Extract the [X, Y] coordinate from the center of the cell holding the provided text.  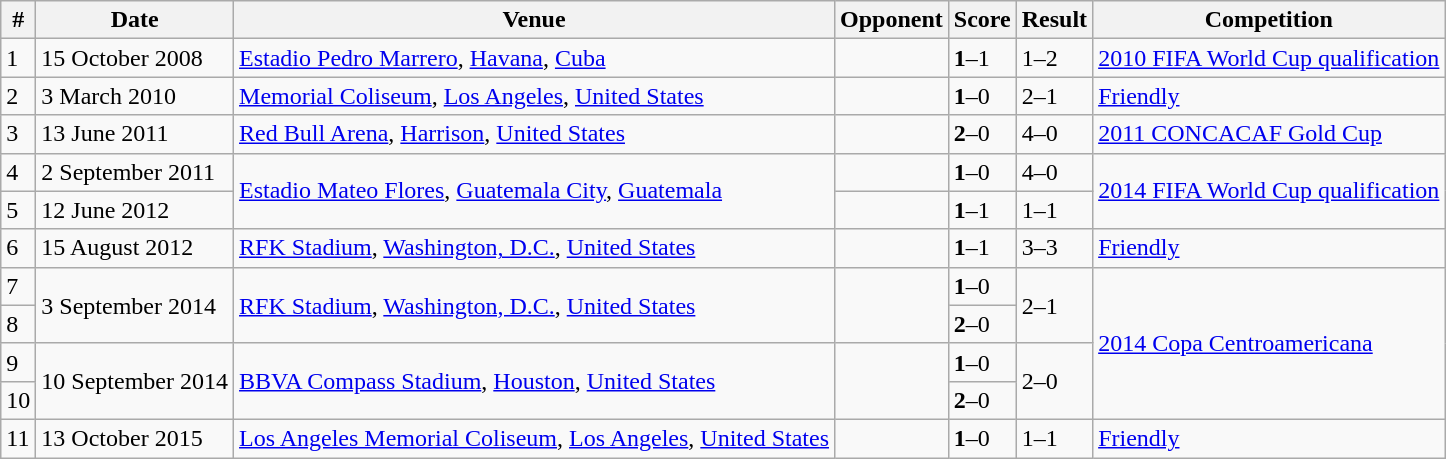
Result [1054, 20]
Estadio Mateo Flores, Guatemala City, Guatemala [534, 191]
3 [18, 134]
Venue [534, 20]
15 October 2008 [135, 58]
2011 CONCACAF Gold Cup [1269, 134]
3–3 [1054, 248]
12 June 2012 [135, 210]
Date [135, 20]
1–2 [1054, 58]
8 [18, 324]
Competition [1269, 20]
1 [18, 58]
2010 FIFA World Cup qualification [1269, 58]
9 [18, 362]
13 October 2015 [135, 438]
Score [982, 20]
10 September 2014 [135, 381]
2014 FIFA World Cup qualification [1269, 191]
# [18, 20]
Red Bull Arena, Harrison, United States [534, 134]
2014 Copa Centroamericana [1269, 343]
15 August 2012 [135, 248]
10 [18, 400]
Estadio Pedro Marrero, Havana, Cuba [534, 58]
5 [18, 210]
6 [18, 248]
2 [18, 96]
BBVA Compass Stadium, Houston, United States [534, 381]
7 [18, 286]
3 September 2014 [135, 305]
Memorial Coliseum, Los Angeles, United States [534, 96]
Opponent [892, 20]
Los Angeles Memorial Coliseum, Los Angeles, United States [534, 438]
2 September 2011 [135, 172]
11 [18, 438]
3 March 2010 [135, 96]
13 June 2011 [135, 134]
4 [18, 172]
